Extract the [x, y] coordinate from the center of the cell holding the provided text.  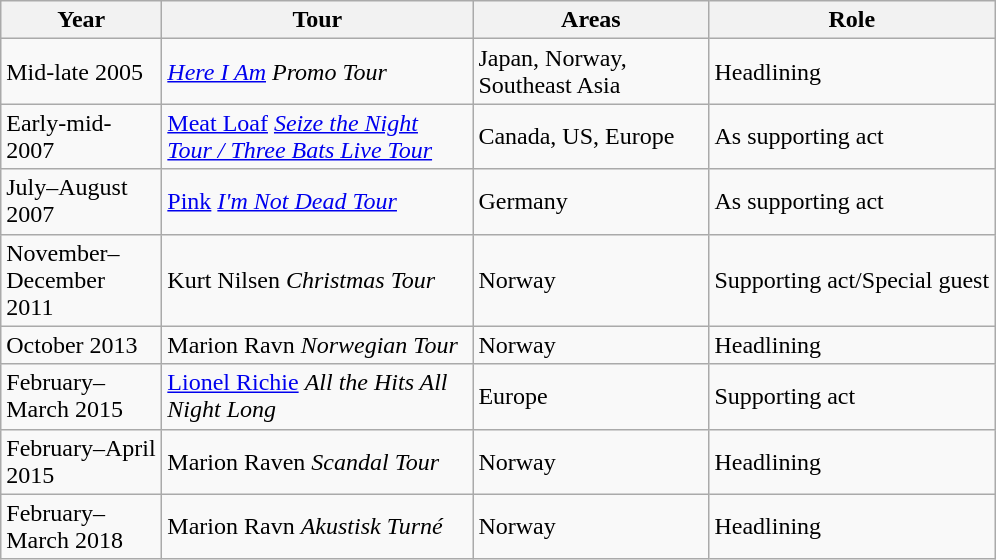
February–March 2015 [82, 396]
Supporting act [852, 396]
Year [82, 20]
Europe [591, 396]
Here I Am Promo Tour [318, 72]
Canada, US, Europe [591, 136]
Early-mid-2007 [82, 136]
February–March 2018 [82, 526]
October 2013 [82, 345]
Marion Ravn Norwegian Tour [318, 345]
Japan, Norway, Southeast Asia [591, 72]
Marion Raven Scandal Tour [318, 462]
Areas [591, 20]
Tour [318, 20]
Pink I'm Not Dead Tour [318, 202]
February–April 2015 [82, 462]
Germany [591, 202]
November–December 2011 [82, 280]
Mid-late 2005 [82, 72]
Meat Loaf Seize the Night Tour / Three Bats Live Tour [318, 136]
Lionel Richie All the Hits All Night Long [318, 396]
Marion Ravn Akustisk Turné [318, 526]
Supporting act/Special guest [852, 280]
Kurt Nilsen Christmas Tour [318, 280]
July–August 2007 [82, 202]
Role [852, 20]
